Search for the cell housing the specified text and yield its [x, y] center coordinate. 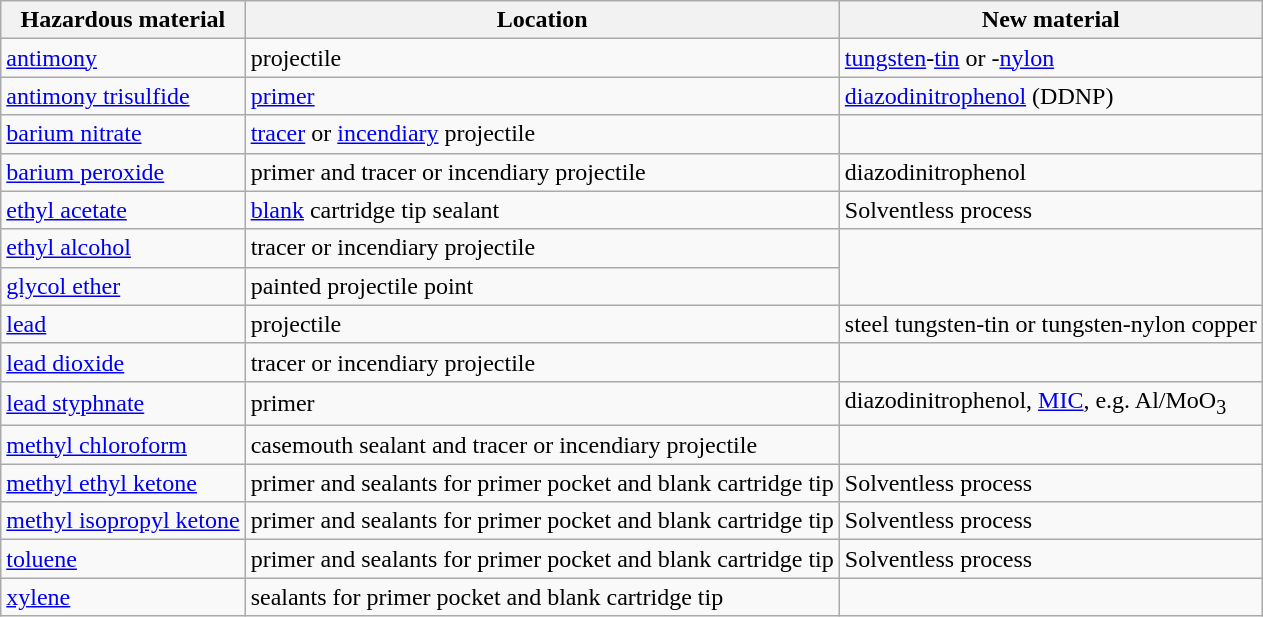
tungsten-tin or -nylon [1050, 58]
steel tungsten-tin or tungsten-nylon copper [1050, 324]
diazodinitrophenol (DDNP) [1050, 96]
ethyl acetate [123, 210]
methyl isopropyl ketone [123, 521]
New material [1050, 20]
toluene [123, 559]
ethyl alcohol [123, 248]
antimony trisulfide [123, 96]
xylene [123, 597]
primer and tracer or incendiary projectile [542, 172]
blank cartridge tip sealant [542, 210]
lead styphnate [123, 403]
painted projectile point [542, 286]
sealants for primer pocket and blank cartridge tip [542, 597]
diazodinitrophenol [1050, 172]
casemouth sealant and tracer or incendiary projectile [542, 445]
barium peroxide [123, 172]
methyl ethyl ketone [123, 483]
Location [542, 20]
glycol ether [123, 286]
lead [123, 324]
methyl chloroform [123, 445]
Hazardous material [123, 20]
barium nitrate [123, 134]
antimony [123, 58]
diazodinitrophenol, MIC, e.g. Al/MoO3 [1050, 403]
lead dioxide [123, 362]
